Find where the given text appears and provide that cell's center as (X, Y) coordinate. 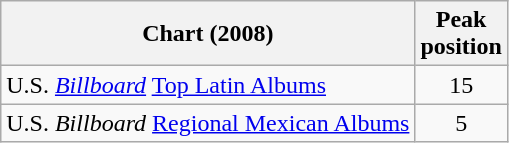
U.S. Billboard Top Latin Albums (208, 85)
5 (461, 123)
15 (461, 85)
Peakposition (461, 34)
U.S. Billboard Regional Mexican Albums (208, 123)
Chart (2008) (208, 34)
